For the text-containing cell, return its midpoint in [X, Y] coordinate format. 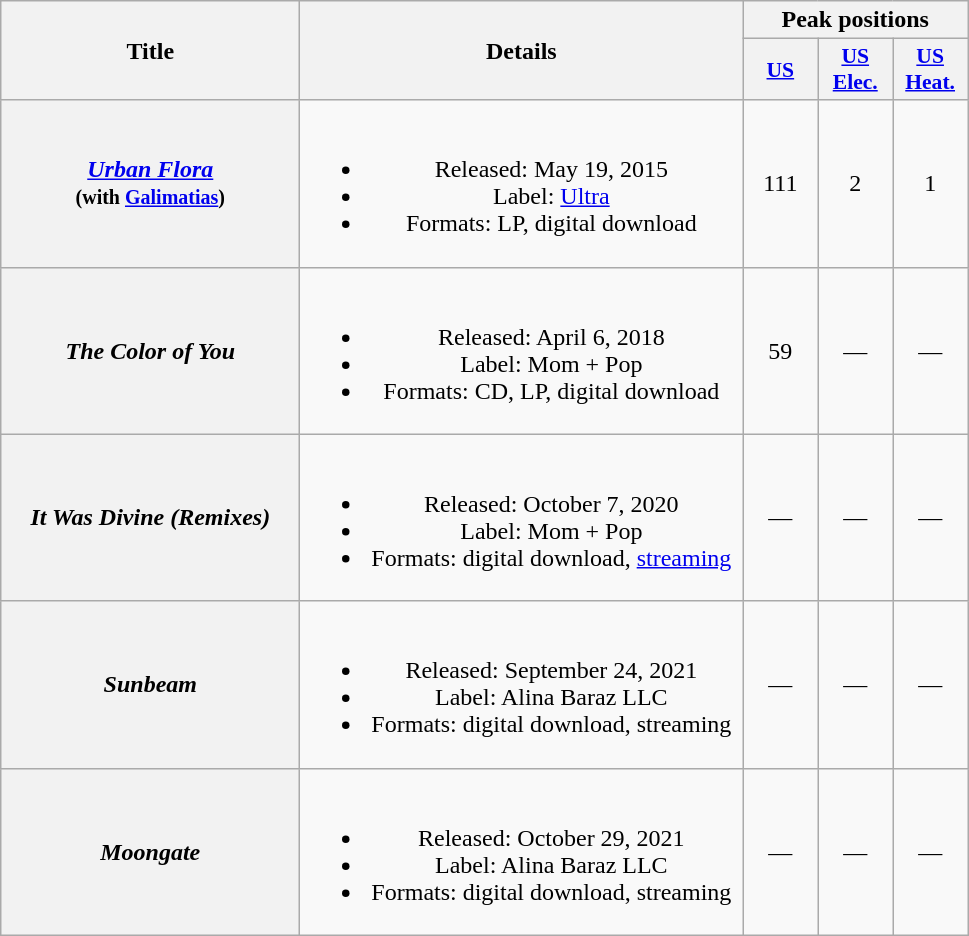
Released: October 7, 2020Label: Mom + PopFormats: digital download, streaming [522, 518]
The Color of You [150, 350]
Released: October 29, 2021Label: Alina Baraz LLCFormats: digital download, streaming [522, 852]
Moongate [150, 852]
111 [780, 184]
Released: May 19, 2015Label: UltraFormats: LP, digital download [522, 184]
2 [856, 184]
Urban Flora(with Galimatias) [150, 184]
It Was Divine (Remixes) [150, 518]
Sunbeam [150, 684]
Peak positions [856, 20]
Details [522, 50]
Released: April 6, 2018Label: Mom + PopFormats: CD, LP, digital download [522, 350]
Released: September 24, 2021Label: Alina Baraz LLCFormats: digital download, streaming [522, 684]
US [780, 70]
59 [780, 350]
Title [150, 50]
USElec. [856, 70]
USHeat. [930, 70]
1 [930, 184]
